Output the (X, Y) coordinate of the center of the cell containing the given text.  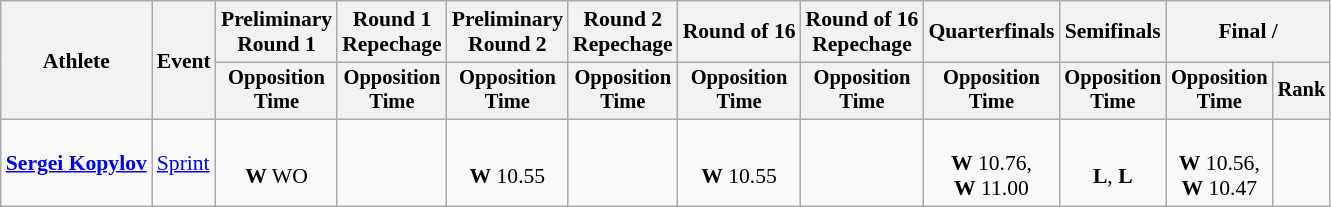
Sergei Kopylov (76, 164)
PreliminaryRound 1 (276, 32)
Event (184, 60)
W WO (276, 164)
Quarterfinals (991, 32)
Round 1Repechage (392, 32)
L, L (1112, 164)
Final / (1248, 32)
Round 2Repechage (623, 32)
W 10.76,W 11.00 (991, 164)
Athlete (76, 60)
W 10.56,W 10.47 (1220, 164)
Round of 16 (740, 32)
Sprint (184, 164)
PreliminaryRound 2 (508, 32)
Round of 16Repechage (862, 32)
Semifinals (1112, 32)
Rank (1302, 91)
